Return the (X, Y) coordinate for the center point of the cell that contains the specified text.  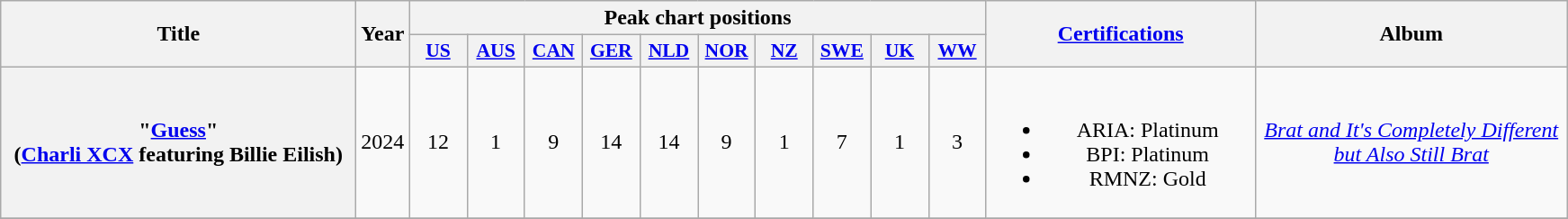
NLD (668, 51)
NZ (784, 51)
CAN (553, 51)
Peak chart positions (698, 18)
3 (957, 142)
US (438, 51)
WW (957, 51)
Brat and It's Completely Different but Also Still Brat (1411, 142)
"Guess"(Charli XCX featuring Billie Eilish) (178, 142)
Title (178, 34)
7 (842, 142)
Year (383, 34)
Certifications (1121, 34)
ARIA: PlatinumBPI: PlatinumRMNZ: Gold (1121, 142)
NOR (727, 51)
UK (900, 51)
2024 (383, 142)
GER (611, 51)
SWE (842, 51)
Album (1411, 34)
12 (438, 142)
AUS (496, 51)
